Identify which cell holds the provided text, then report its [X, Y] central coordinate. 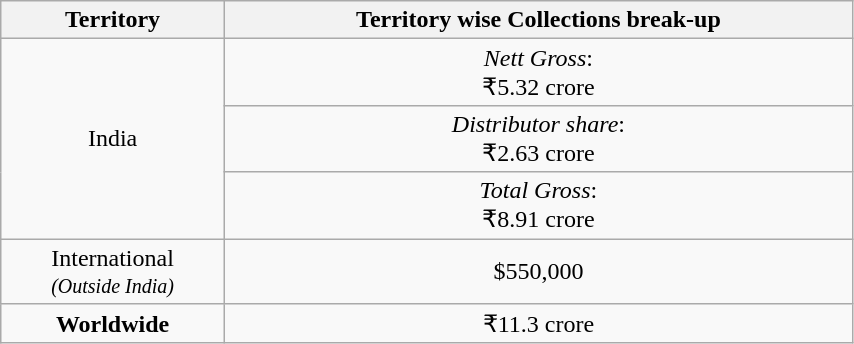
Worldwide [113, 324]
Total Gross:₹8.91 crore [538, 206]
$550,000 [538, 270]
International (Outside India) [113, 270]
Territory wise Collections break-up [538, 20]
Nett Gross:₹5.32 crore [538, 72]
Distributor share:₹2.63 crore [538, 138]
India [113, 139]
₹11.3 crore [538, 324]
Territory [113, 20]
